Identify which cell holds the provided text, then report its [x, y] central coordinate. 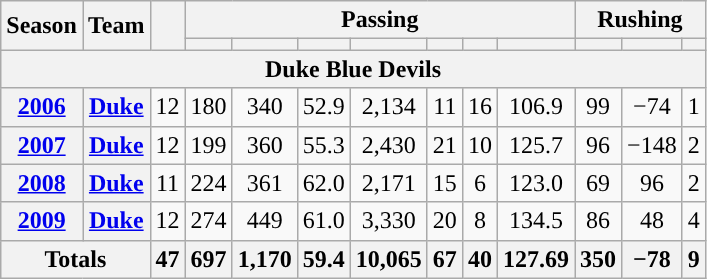
62.0 [324, 183]
−78 [652, 259]
52.9 [324, 107]
Team [116, 26]
2,430 [388, 145]
360 [264, 145]
127.69 [536, 259]
180 [208, 107]
8 [480, 221]
Season [42, 26]
6 [480, 183]
2006 [42, 107]
21 [444, 145]
9 [694, 259]
449 [264, 221]
2009 [42, 221]
1 [694, 107]
1,170 [264, 259]
69 [598, 183]
106.9 [536, 107]
67 [444, 259]
3,330 [388, 221]
55.3 [324, 145]
47 [168, 259]
340 [264, 107]
10 [480, 145]
Rushing [640, 20]
−74 [652, 107]
99 [598, 107]
4 [694, 221]
48 [652, 221]
697 [208, 259]
86 [598, 221]
125.7 [536, 145]
2,171 [388, 183]
Duke Blue Devils [354, 69]
15 [444, 183]
Totals [76, 259]
134.5 [536, 221]
16 [480, 107]
10,065 [388, 259]
224 [208, 183]
274 [208, 221]
59.4 [324, 259]
2008 [42, 183]
2,134 [388, 107]
2007 [42, 145]
199 [208, 145]
61.0 [324, 221]
−148 [652, 145]
361 [264, 183]
Passing [380, 20]
123.0 [536, 183]
40 [480, 259]
350 [598, 259]
20 [444, 221]
